From the cell containing the given text, extract its center point as (x, y) coordinate. 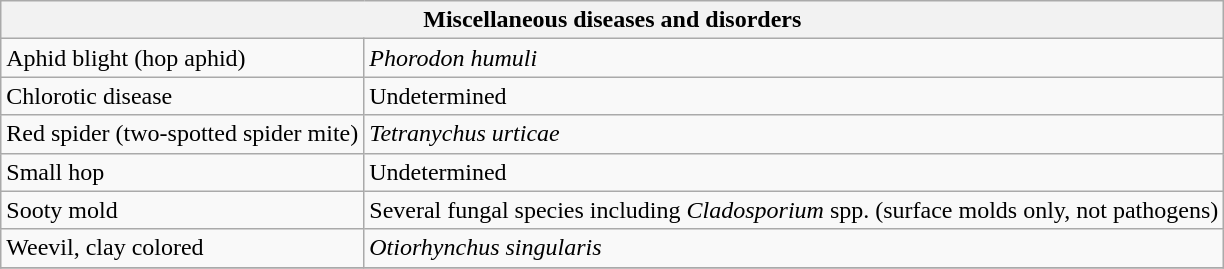
Phorodon humuli (794, 58)
Sooty mold (182, 210)
Aphid blight (hop aphid) (182, 58)
Several fungal species including Cladosporium spp. (surface molds only, not pathogens) (794, 210)
Small hop (182, 172)
Tetranychus urticae (794, 134)
Red spider (two-spotted spider mite) (182, 134)
Miscellaneous diseases and disorders (612, 20)
Chlorotic disease (182, 96)
Weevil, clay colored (182, 248)
Otiorhynchus singularis (794, 248)
